Search for the cell housing the specified text and yield its (X, Y) center coordinate. 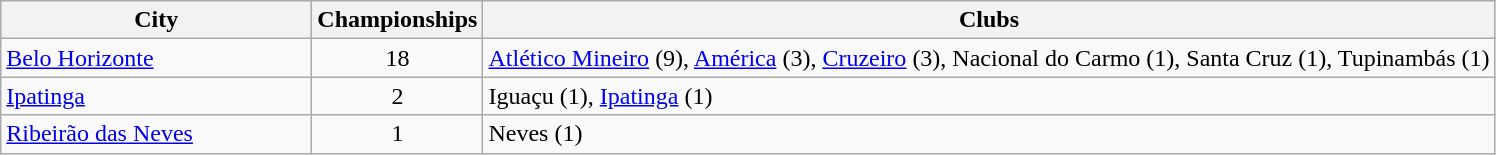
Atlético Mineiro (9), América (3), Cruzeiro (3), Nacional do Carmo (1), Santa Cruz (1), Tupinambás (1) (989, 58)
Ipatinga (156, 96)
Clubs (989, 20)
Iguaçu (1), Ipatinga (1) (989, 96)
Championships (398, 20)
City (156, 20)
Belo Horizonte (156, 58)
18 (398, 58)
1 (398, 134)
2 (398, 96)
Neves (1) (989, 134)
Ribeirão das Neves (156, 134)
